Extract the [X, Y] coordinate from the center of the cell holding the provided text.  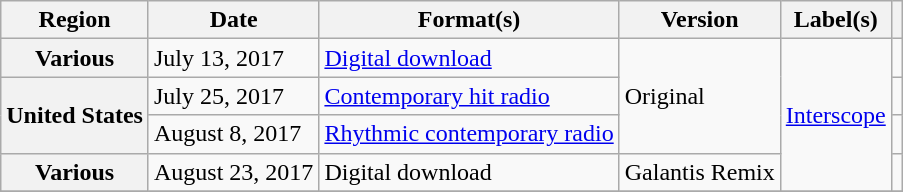
August 23, 2017 [233, 172]
Region [75, 20]
Version [700, 20]
Label(s) [836, 20]
Rhythmic contemporary radio [469, 134]
August 8, 2017 [233, 134]
Original [700, 96]
Galantis Remix [700, 172]
July 13, 2017 [233, 58]
United States [75, 115]
Contemporary hit radio [469, 96]
Interscope [836, 115]
Date [233, 20]
Format(s) [469, 20]
July 25, 2017 [233, 96]
